Find where the given text appears and provide that cell's center as (X, Y) coordinate. 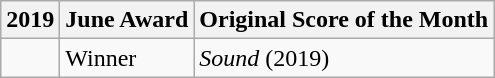
Original Score of the Month (344, 20)
2019 (30, 20)
Winner (127, 58)
June Award (127, 20)
Sound (2019) (344, 58)
